Search for the cell housing the specified text and yield its (x, y) center coordinate. 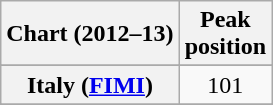
Italy (FIMI) (90, 85)
101 (225, 85)
Peakposition (225, 34)
Chart (2012–13) (90, 34)
